Pinpoint the cell where the given text exists, returning its (x, y) midpoint coordinate. 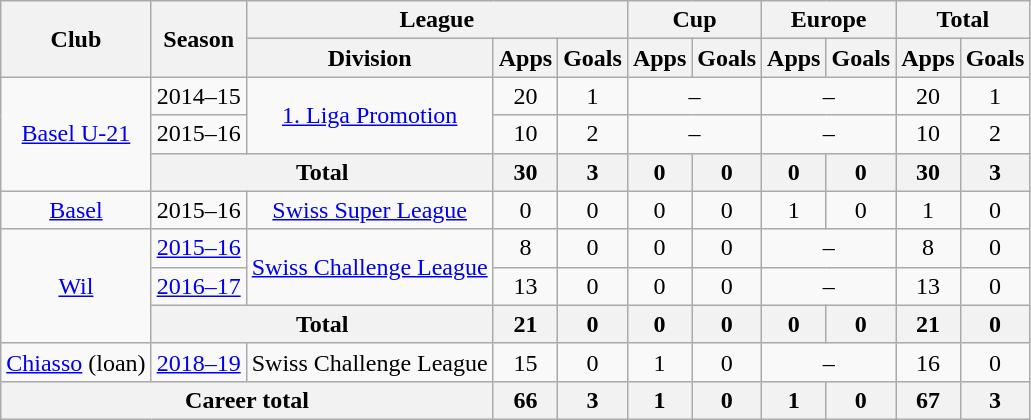
15 (525, 362)
Season (198, 39)
League (436, 20)
67 (928, 400)
2016–17 (198, 286)
Basel U-21 (76, 134)
Cup (694, 20)
Career total (247, 400)
Division (370, 58)
Swiss Super League (370, 210)
Wil (76, 286)
1. Liga Promotion (370, 115)
2018–19 (198, 362)
66 (525, 400)
Chiasso (loan) (76, 362)
2014–15 (198, 96)
16 (928, 362)
Europe (829, 20)
Club (76, 39)
Basel (76, 210)
